Output the [x, y] coordinate of the center of the cell containing the given text.  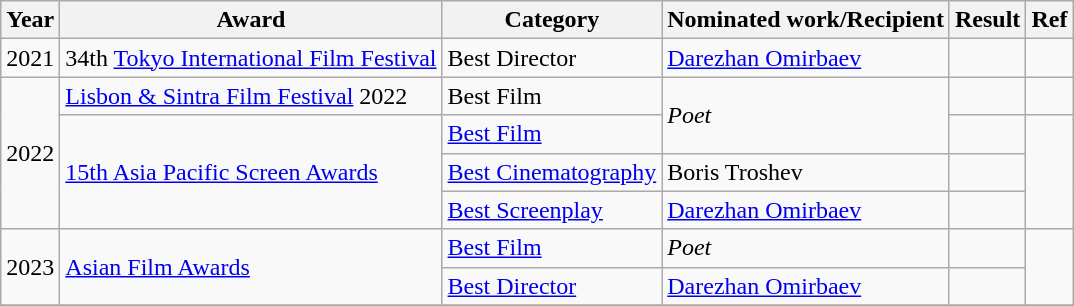
Boris Troshev [806, 172]
2023 [30, 267]
Lisbon & Sintra Film Festival 2022 [251, 96]
2022 [30, 153]
Best Screenplay [552, 210]
Year [30, 20]
34th Tokyo International Film Festival [251, 58]
Asian Film Awards [251, 267]
15th Asia Pacific Screen Awards [251, 172]
Category [552, 20]
Best Cinematography [552, 172]
Nominated work/Recipient [806, 20]
Award [251, 20]
Result [987, 20]
Ref [1050, 20]
2021 [30, 58]
